For the text-containing cell, return its midpoint in (X, Y) coordinate format. 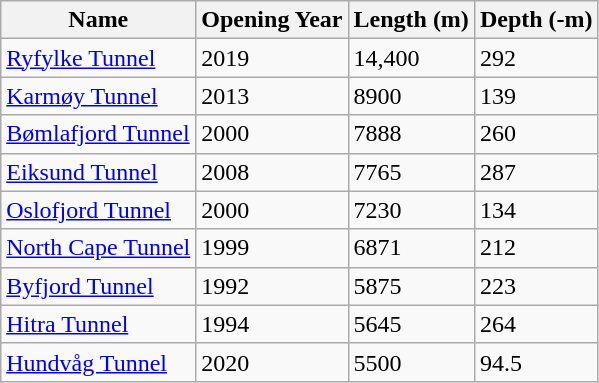
Karmøy Tunnel (98, 96)
Bømlafjord Tunnel (98, 134)
Oslofjord Tunnel (98, 210)
7888 (411, 134)
1994 (272, 324)
6871 (411, 248)
Length (m) (411, 20)
Hitra Tunnel (98, 324)
Depth (-m) (536, 20)
287 (536, 172)
Ryfylke Tunnel (98, 58)
14,400 (411, 58)
8900 (411, 96)
2020 (272, 362)
North Cape Tunnel (98, 248)
Opening Year (272, 20)
223 (536, 286)
7765 (411, 172)
94.5 (536, 362)
2013 (272, 96)
1992 (272, 286)
Eiksund Tunnel (98, 172)
Name (98, 20)
292 (536, 58)
1999 (272, 248)
Hundvåg Tunnel (98, 362)
5875 (411, 286)
2008 (272, 172)
264 (536, 324)
134 (536, 210)
5645 (411, 324)
260 (536, 134)
5500 (411, 362)
139 (536, 96)
7230 (411, 210)
Byfjord Tunnel (98, 286)
2019 (272, 58)
212 (536, 248)
